Identify which cell holds the provided text, then report its (X, Y) central coordinate. 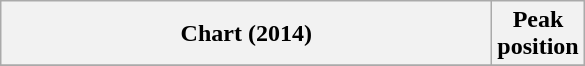
Chart (2014) (246, 34)
Peakposition (538, 34)
